Output the [x, y] coordinate of the center of the cell containing the given text.  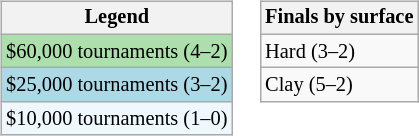
$10,000 tournaments (1–0) [116, 119]
Finals by surface [339, 18]
Clay (5–2) [339, 85]
$25,000 tournaments (3–2) [116, 85]
Hard (3–2) [339, 51]
$60,000 tournaments (4–2) [116, 51]
Legend [116, 18]
